Output the [X, Y] coordinate of the center of the cell containing the given text.  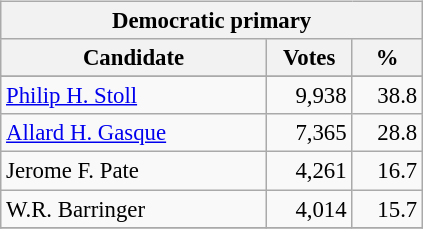
Democratic primary [212, 21]
Votes [309, 58]
4,014 [309, 209]
15.7 [388, 209]
38.8 [388, 96]
4,261 [309, 171]
% [388, 58]
7,365 [309, 133]
9,938 [309, 96]
W.R. Barringer [134, 209]
Philip H. Stoll [134, 96]
Candidate [134, 58]
16.7 [388, 171]
Jerome F. Pate [134, 171]
28.8 [388, 133]
Allard H. Gasque [134, 133]
